From the cell containing the given text, extract its center point as (X, Y) coordinate. 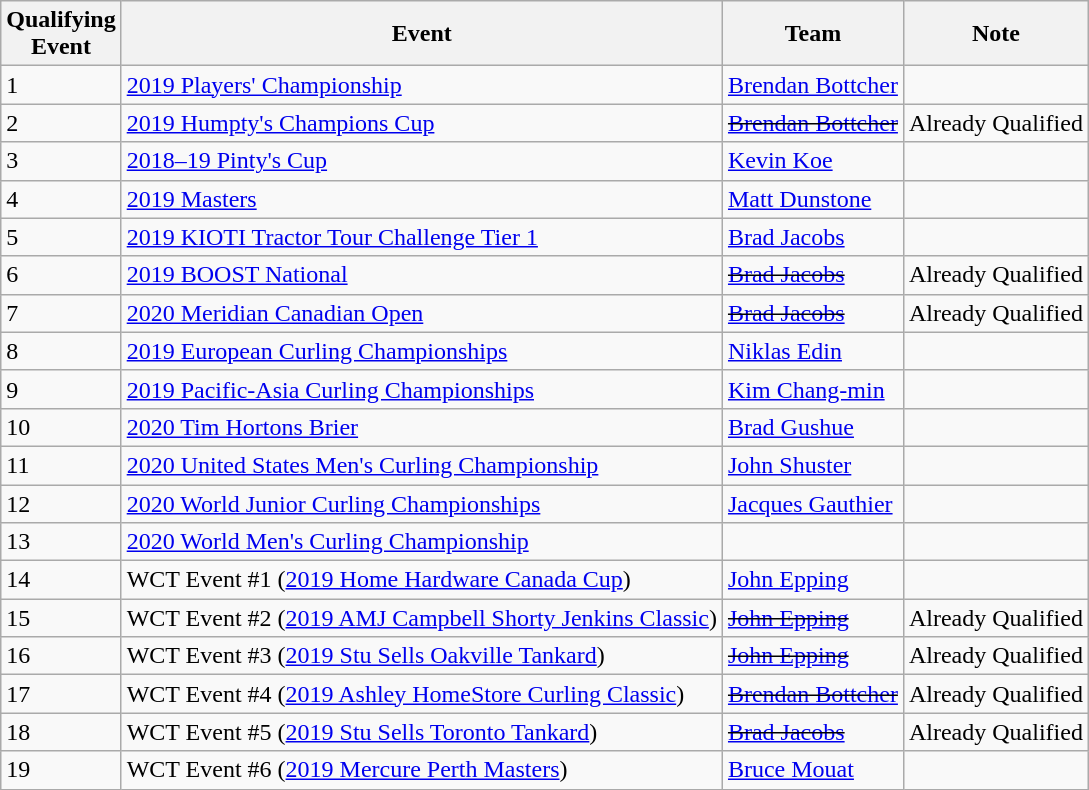
Matt Dunstone (812, 199)
2019 KIOTI Tractor Tour Challenge Tier 1 (422, 237)
Niklas Edin (812, 351)
John Shuster (812, 465)
13 (61, 542)
Bruce Mouat (812, 770)
18 (61, 732)
Note (996, 34)
2019 Players' Championship (422, 85)
14 (61, 580)
6 (61, 275)
16 (61, 656)
8 (61, 351)
Jacques Gauthier (812, 503)
2020 World Men's Curling Championship (422, 542)
17 (61, 694)
2020 World Junior Curling Championships (422, 503)
Kevin Koe (812, 161)
12 (61, 503)
15 (61, 618)
2019 Humpty's Champions Cup (422, 123)
Brad Gushue (812, 427)
7 (61, 313)
1 (61, 85)
5 (61, 237)
19 (61, 770)
2018–19 Pinty's Cup (422, 161)
Qualifying Event (61, 34)
WCT Event #5 (2019 Stu Sells Toronto Tankard) (422, 732)
WCT Event #2 (2019 AMJ Campbell Shorty Jenkins Classic) (422, 618)
2 (61, 123)
3 (61, 161)
2019 Pacific-Asia Curling Championships (422, 389)
4 (61, 199)
2020 Meridian Canadian Open (422, 313)
WCT Event #1 (2019 Home Hardware Canada Cup) (422, 580)
10 (61, 427)
Kim Chang-min (812, 389)
2020 United States Men's Curling Championship (422, 465)
9 (61, 389)
2019 Masters (422, 199)
Event (422, 34)
WCT Event #4 (2019 Ashley HomeStore Curling Classic) (422, 694)
11 (61, 465)
2019 BOOST National (422, 275)
WCT Event #6 (2019 Mercure Perth Masters) (422, 770)
2019 European Curling Championships (422, 351)
WCT Event #3 (2019 Stu Sells Oakville Tankard) (422, 656)
Team (812, 34)
2020 Tim Hortons Brier (422, 427)
